Pinpoint the cell where the given text exists, returning its (X, Y) midpoint coordinate. 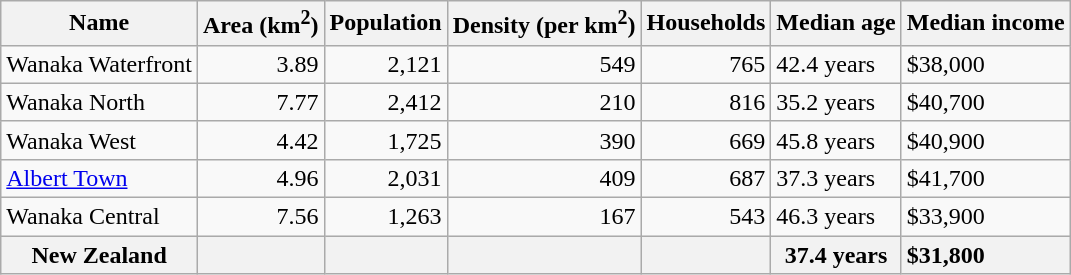
543 (706, 217)
37.4 years (836, 255)
Median income (986, 24)
Wanaka North (100, 102)
Albert Town (100, 178)
$33,900 (986, 217)
Median age (836, 24)
687 (706, 178)
549 (544, 64)
7.56 (260, 217)
167 (544, 217)
37.3 years (836, 178)
1,725 (386, 140)
42.4 years (836, 64)
46.3 years (836, 217)
3.89 (260, 64)
669 (706, 140)
$31,800 (986, 255)
$41,700 (986, 178)
Wanaka Waterfront (100, 64)
$40,900 (986, 140)
1,263 (386, 217)
Wanaka West (100, 140)
Population (386, 24)
Area (km2) (260, 24)
2,031 (386, 178)
390 (544, 140)
Name (100, 24)
35.2 years (836, 102)
Density (per km2) (544, 24)
New Zealand (100, 255)
Wanaka Central (100, 217)
7.77 (260, 102)
210 (544, 102)
Households (706, 24)
$40,700 (986, 102)
$38,000 (986, 64)
4.42 (260, 140)
2,121 (386, 64)
4.96 (260, 178)
45.8 years (836, 140)
765 (706, 64)
409 (544, 178)
816 (706, 102)
2,412 (386, 102)
